For the text-containing cell, return its midpoint in (X, Y) coordinate format. 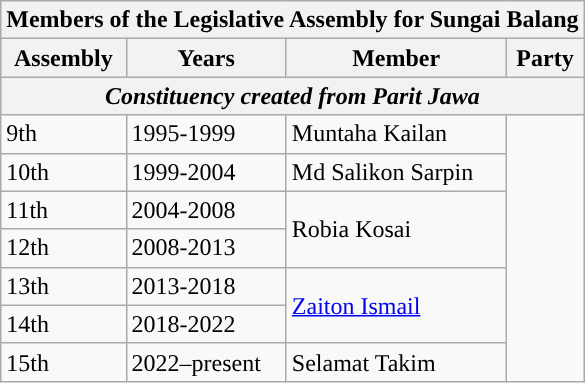
1999-2004 (206, 172)
10th (64, 172)
Robia Kosai (396, 229)
Member (396, 58)
14th (64, 324)
Assembly (64, 58)
11th (64, 210)
Years (206, 58)
12th (64, 248)
Party (545, 58)
Zaiton Ismail (396, 305)
15th (64, 362)
2008-2013 (206, 248)
Constituency created from Parit Jawa (292, 96)
13th (64, 286)
1995-1999 (206, 134)
2013-2018 (206, 286)
Members of the Legislative Assembly for Sungai Balang (292, 20)
9th (64, 134)
Muntaha Kailan (396, 134)
Md Salikon Sarpin (396, 172)
2022–present (206, 362)
Selamat Takim (396, 362)
2004-2008 (206, 210)
2018-2022 (206, 324)
